From the cell containing the given text, extract its center point as [x, y] coordinate. 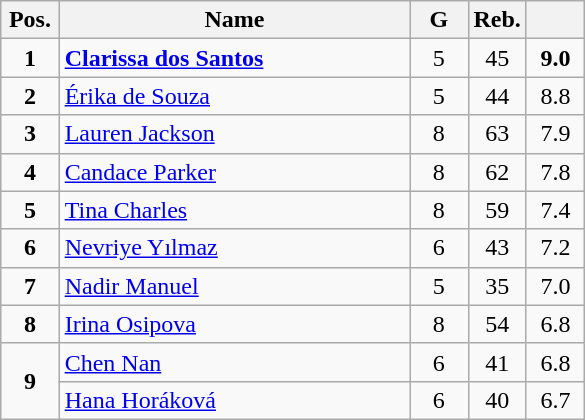
59 [497, 210]
44 [497, 96]
9.0 [555, 58]
41 [497, 362]
43 [497, 248]
7.0 [555, 286]
6.7 [555, 400]
Érika de Souza [234, 96]
3 [30, 134]
Clarissa dos Santos [234, 58]
35 [497, 286]
Candace Parker [234, 172]
9 [30, 381]
Tina Charles [234, 210]
40 [497, 400]
7 [30, 286]
Hana Horáková [234, 400]
7.8 [555, 172]
Nadir Manuel [234, 286]
7.4 [555, 210]
G [439, 20]
54 [497, 324]
7.9 [555, 134]
Irina Osipova [234, 324]
Reb. [497, 20]
63 [497, 134]
4 [30, 172]
2 [30, 96]
Lauren Jackson [234, 134]
1 [30, 58]
8.8 [555, 96]
Nevriye Yılmaz [234, 248]
Name [234, 20]
62 [497, 172]
Chen Nan [234, 362]
7.2 [555, 248]
Pos. [30, 20]
45 [497, 58]
